Capture the cell that displays the provided text and extract its (X, Y) central coordinate. 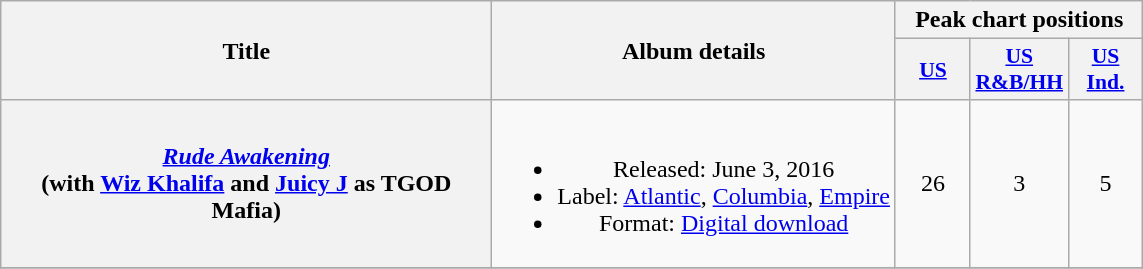
26 (932, 184)
Rude Awakening(with Wiz Khalifa and Juicy J as TGOD Mafia) (246, 184)
Album details (694, 50)
Released: June 3, 2016Label: Atlantic, Columbia, EmpireFormat: Digital download (694, 184)
Title (246, 50)
Peak chart positions (1019, 20)
US Ind. (1106, 70)
US (932, 70)
US R&B/HH (1019, 70)
3 (1019, 184)
5 (1106, 184)
